Return (x, y) of the center of cell containing provided text 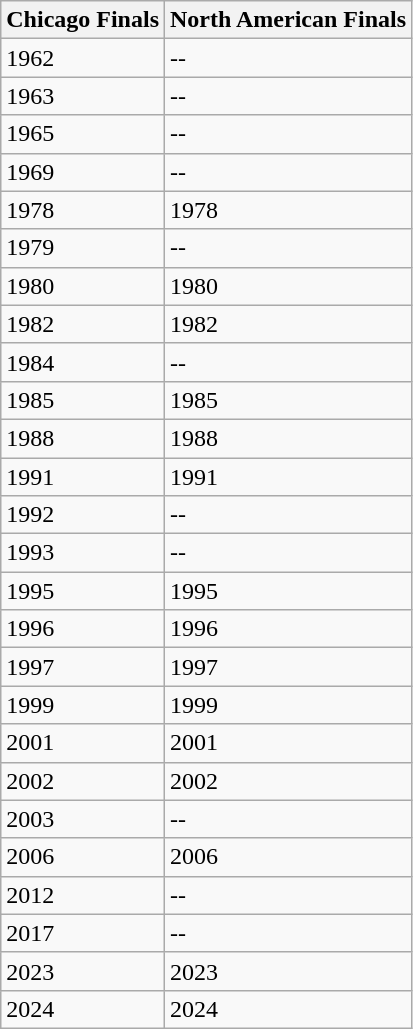
2017 (83, 933)
1962 (83, 58)
2012 (83, 895)
1963 (83, 96)
North American Finals (288, 20)
1965 (83, 134)
1984 (83, 362)
2003 (83, 819)
1979 (83, 248)
1969 (83, 172)
Chicago Finals (83, 20)
1993 (83, 553)
1992 (83, 515)
